For the text-containing cell, return its midpoint in (X, Y) coordinate format. 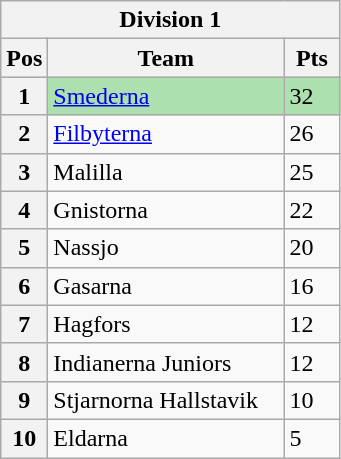
3 (24, 172)
20 (312, 248)
Smederna (166, 96)
2 (24, 134)
Hagfors (166, 324)
7 (24, 324)
1 (24, 96)
Malilla (166, 172)
Gnistorna (166, 210)
Nassjo (166, 248)
Division 1 (170, 20)
9 (24, 400)
22 (312, 210)
Indianerna Juniors (166, 362)
Pos (24, 58)
16 (312, 286)
Team (166, 58)
32 (312, 96)
Pts (312, 58)
Stjarnorna Hallstavik (166, 400)
8 (24, 362)
6 (24, 286)
Gasarna (166, 286)
4 (24, 210)
Filbyterna (166, 134)
26 (312, 134)
25 (312, 172)
Eldarna (166, 438)
